Determine the (x, y) coordinate at the center of the cell enclosing the given text.  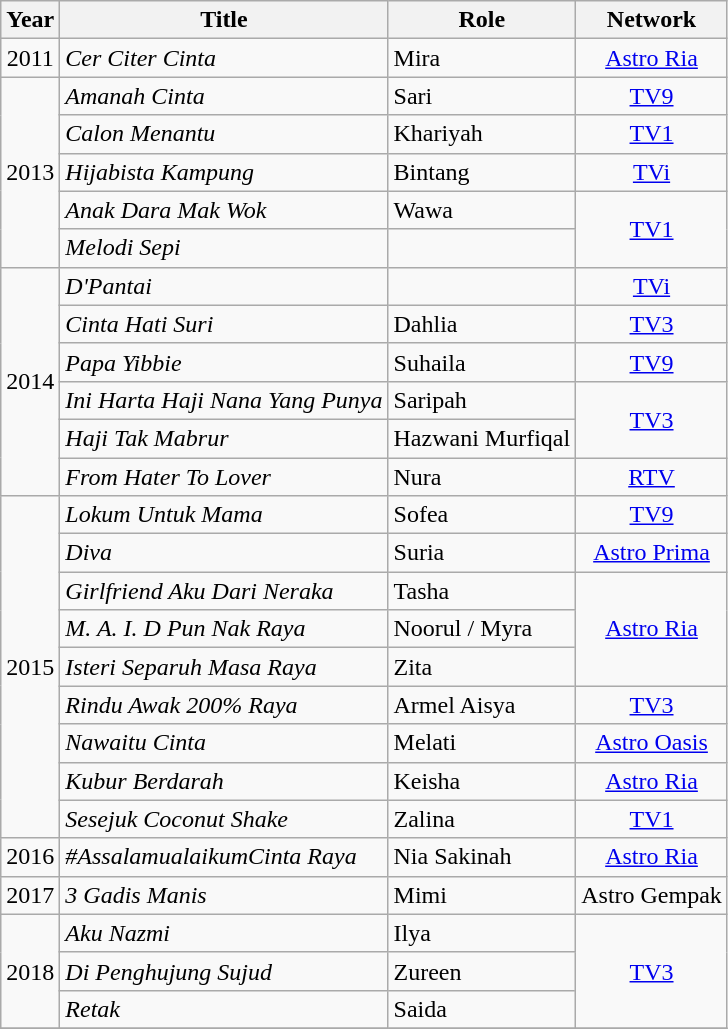
Diva (224, 553)
Saida (482, 1009)
Bintang (482, 172)
2011 (30, 58)
Saripah (482, 400)
#AssalamualaikumCinta Raya (224, 857)
Tasha (482, 591)
Role (482, 20)
Zalina (482, 819)
D'Pantai (224, 286)
Di Penghujung Sujud (224, 971)
Mira (482, 58)
2017 (30, 895)
Sofea (482, 515)
Zureen (482, 971)
M. A. I. D Pun Nak Raya (224, 629)
Sari (482, 96)
Khariyah (482, 134)
3 Gadis Manis (224, 895)
Lokum Untuk Mama (224, 515)
Papa Yibbie (224, 362)
Ini Harta Haji Nana Yang Punya (224, 400)
Noorul / Myra (482, 629)
Rindu Awak 200% Raya (224, 705)
Cinta Hati Suri (224, 324)
2013 (30, 172)
Armel Aisya (482, 705)
Aku Nazmi (224, 933)
2014 (30, 381)
2018 (30, 971)
From Hater To Lover (224, 477)
Nura (482, 477)
Suria (482, 553)
2016 (30, 857)
RTV (652, 477)
Isteri Separuh Masa Raya (224, 667)
Girlfriend Aku Dari Neraka (224, 591)
2015 (30, 668)
Astro Gempak (652, 895)
Ilya (482, 933)
Cer Citer Cinta (224, 58)
Year (30, 20)
Calon Menantu (224, 134)
Keisha (482, 781)
Network (652, 20)
Melati (482, 743)
Nawaitu Cinta (224, 743)
Dahlia (482, 324)
Suhaila (482, 362)
Melodi Sepi (224, 248)
Hazwani Murfiqal (482, 438)
Haji Tak Mabrur (224, 438)
Anak Dara Mak Wok (224, 210)
Title (224, 20)
Kubur Berdarah (224, 781)
Zita (482, 667)
Retak (224, 1009)
Amanah Cinta (224, 96)
Wawa (482, 210)
Hijabista Kampung (224, 172)
Astro Oasis (652, 743)
Astro Prima (652, 553)
Nia Sakinah (482, 857)
Sesejuk Coconut Shake (224, 819)
Mimi (482, 895)
